Capture the cell that displays the provided text and extract its [X, Y] central coordinate. 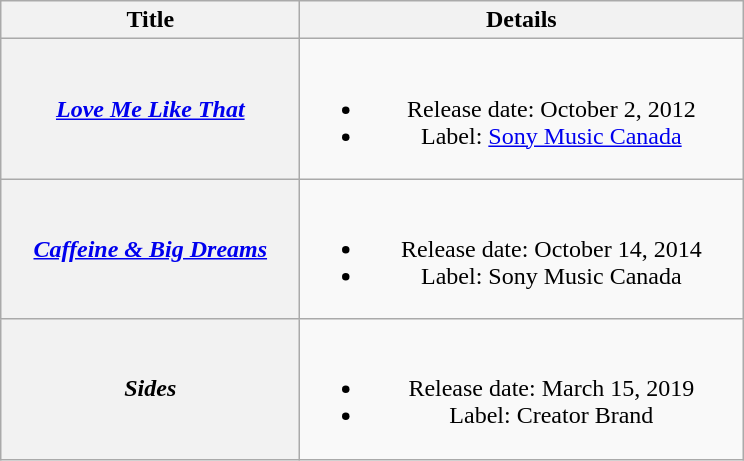
Title [150, 20]
Release date: March 15, 2019Label: Creator Brand [522, 389]
Details [522, 20]
Release date: October 2, 2012Label: Sony Music Canada [522, 109]
Love Me Like That [150, 109]
Caffeine & Big Dreams [150, 249]
Release date: October 14, 2014Label: Sony Music Canada [522, 249]
Sides [150, 389]
